For the text-containing cell, return its midpoint in (x, y) coordinate format. 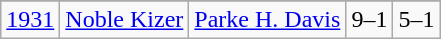
1931 (30, 20)
Parke H. Davis (268, 20)
9–1 (370, 20)
5–1 (416, 20)
Noble Kizer (124, 20)
